From the cell containing the given text, extract its center point as [X, Y] coordinate. 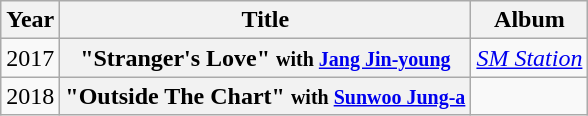
2017 [30, 58]
"Stranger's Love" with Jang Jin-young [266, 58]
Title [266, 20]
SM Station [530, 58]
Album [530, 20]
Year [30, 20]
2018 [30, 96]
"Outside The Chart" with Sunwoo Jung-a [266, 96]
